Return the [X, Y] coordinate for the center point of the cell that contains the specified text.  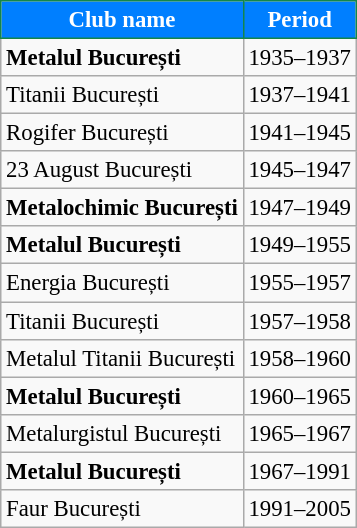
Metalochimic București [122, 208]
Metalurgistul București [122, 433]
1965–1967 [300, 433]
1935–1937 [300, 58]
Energia București [122, 283]
1937–1941 [300, 95]
Faur București [122, 509]
Metalul Titanii București [122, 358]
1947–1949 [300, 208]
1945–1947 [300, 170]
1991–2005 [300, 509]
1960–1965 [300, 396]
1967–1991 [300, 471]
1958–1960 [300, 358]
23 August București [122, 170]
1957–1958 [300, 321]
1949–1955 [300, 245]
Club name [122, 20]
Rogifer București [122, 133]
1941–1945 [300, 133]
Period [300, 20]
1955–1957 [300, 283]
